From the cell containing the given text, extract its center point as [X, Y] coordinate. 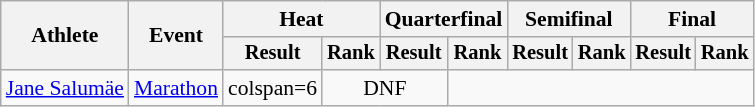
Athlete [65, 36]
Quarterfinal [444, 19]
Heat [302, 19]
Semifinal [568, 19]
Jane Salumäe [65, 88]
DNF [385, 88]
Event [176, 36]
colspan=6 [272, 88]
Marathon [176, 88]
Final [692, 19]
